Pinpoint the cell where the given text exists, returning its (x, y) midpoint coordinate. 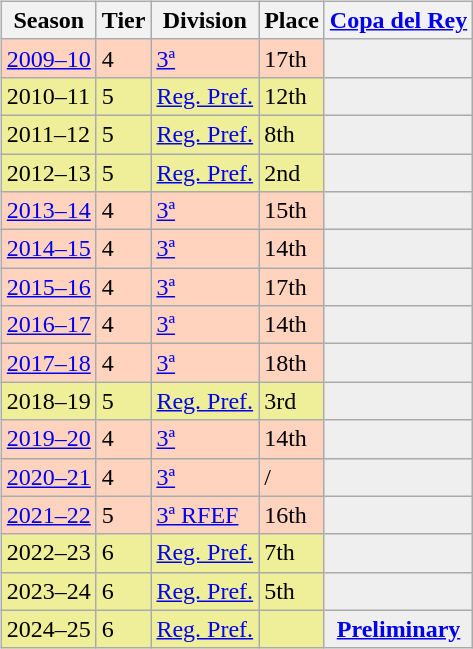
2009–10 (48, 58)
2014–15 (48, 249)
Tier (124, 20)
2022–23 (48, 553)
8th (292, 134)
18th (292, 363)
2012–13 (48, 173)
3ª RFEF (205, 515)
2016–17 (48, 325)
12th (292, 96)
2024–25 (48, 629)
7th (292, 553)
Season (48, 20)
/ (292, 477)
2021–22 (48, 515)
15th (292, 211)
2018–19 (48, 401)
2010–11 (48, 96)
5th (292, 591)
Preliminary (398, 629)
3rd (292, 401)
2015–16 (48, 287)
2013–14 (48, 211)
Copa del Rey (398, 20)
2023–24 (48, 591)
2020–21 (48, 477)
Division (205, 20)
Place (292, 20)
2019–20 (48, 439)
2017–18 (48, 363)
2011–12 (48, 134)
16th (292, 515)
2nd (292, 173)
